Identify which cell holds the provided text, then report its [x, y] central coordinate. 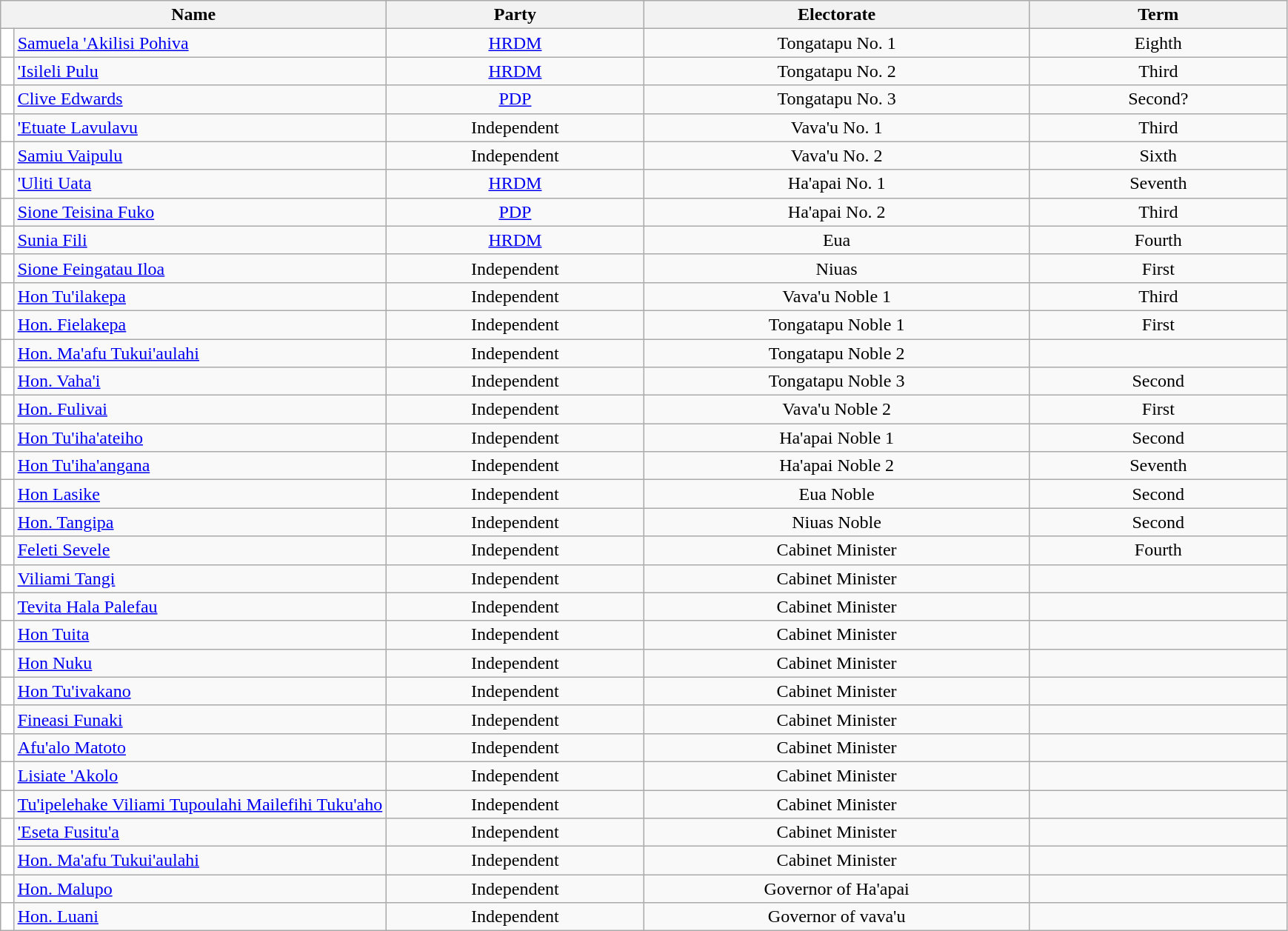
Tongatapu No. 1 [837, 43]
Hon Tu'ilakepa [200, 296]
Hon. Malupo [200, 889]
Party [515, 15]
Tevita Hala Palefau [200, 607]
Hon. Fielakepa [200, 324]
Sixth [1158, 156]
Hon Tu'ivakano [200, 691]
Eighth [1158, 43]
Tongatapu Noble 2 [837, 353]
Vava'u No. 2 [837, 156]
Afu'alo Matoto [200, 747]
Viliami Tangi [200, 578]
Electorate [837, 15]
Governor of vava'u [837, 917]
Samuela 'Akilisi Pohiva [200, 43]
Tongatapu No. 2 [837, 71]
Tongatapu No. 3 [837, 99]
Sione Feingatau Iloa [200, 268]
Ha'apai Noble 2 [837, 466]
Hon Lasike [200, 494]
Eua Noble [837, 494]
Hon Tu'iha'angana [200, 466]
Eua [837, 240]
Hon Tu'iha'ateiho [200, 438]
Term [1158, 15]
'Etuate Lavulavu [200, 127]
'Uliti Uata [200, 184]
Clive Edwards [200, 99]
Tongatapu Noble 1 [837, 324]
Hon Tuita [200, 635]
Sunia Fili [200, 240]
Lisiate 'Akolo [200, 775]
Sione Teisina Fuko [200, 212]
Second? [1158, 99]
Niuas Noble [837, 522]
Tongatapu Noble 3 [837, 381]
Hon Nuku [200, 663]
Feleti Sevele [200, 550]
Hon. Luani [200, 917]
Vava'u No. 1 [837, 127]
'Eseta Fusitu'a [200, 832]
Ha'apai No. 2 [837, 212]
Vava'u Noble 2 [837, 410]
Niuas [837, 268]
Hon. Vaha'i [200, 381]
Name [194, 15]
Vava'u Noble 1 [837, 296]
Fineasi Funaki [200, 719]
Samiu Vaipulu [200, 156]
Ha'apai Noble 1 [837, 438]
Governor of Ha'apai [837, 889]
'Isileli Pulu [200, 71]
Hon. Fulivai [200, 410]
Hon. Tangipa [200, 522]
Tu'ipelehake Viliami Tupoulahi Mailefihi Tuku'aho [200, 804]
Ha'apai No. 1 [837, 184]
